Pinpoint the cell where the given text exists, returning its (x, y) midpoint coordinate. 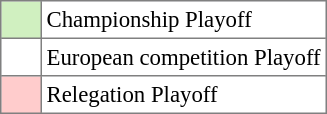
European competition Playoff (184, 57)
Relegation Playoff (184, 95)
Championship Playoff (184, 20)
